Locate the cell with the specified text and output its (X, Y) center coordinate. 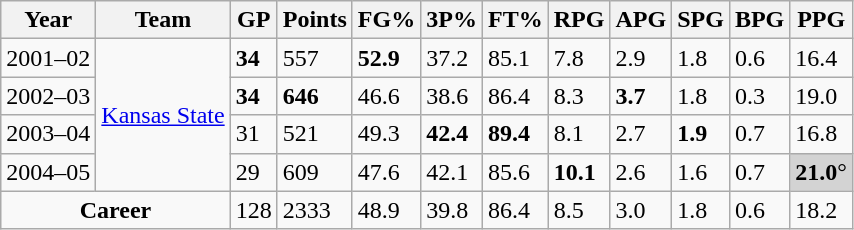
Points (314, 20)
APG (641, 20)
2001–02 (48, 58)
42.4 (452, 134)
3.7 (641, 96)
RPG (579, 20)
38.6 (452, 96)
18.2 (822, 210)
609 (314, 172)
47.6 (386, 172)
16.8 (822, 134)
SPG (701, 20)
PPG (822, 20)
2004–05 (48, 172)
Team (163, 20)
85.1 (515, 58)
2.9 (641, 58)
3P% (452, 20)
3.0 (641, 210)
2002–03 (48, 96)
31 (254, 134)
52.9 (386, 58)
1.6 (701, 172)
1.9 (701, 134)
BPG (759, 20)
8.1 (579, 134)
521 (314, 134)
10.1 (579, 172)
Kansas State (163, 115)
29 (254, 172)
128 (254, 210)
16.4 (822, 58)
39.8 (452, 210)
19.0 (822, 96)
GP (254, 20)
21.0° (822, 172)
Career (116, 210)
2.7 (641, 134)
8.3 (579, 96)
2003–04 (48, 134)
49.3 (386, 134)
FT% (515, 20)
646 (314, 96)
8.5 (579, 210)
42.1 (452, 172)
89.4 (515, 134)
37.2 (452, 58)
557 (314, 58)
2333 (314, 210)
46.6 (386, 96)
85.6 (515, 172)
0.3 (759, 96)
2.6 (641, 172)
7.8 (579, 58)
48.9 (386, 210)
Year (48, 20)
FG% (386, 20)
